Extract the [X, Y] coordinate from the center of the cell holding the provided text.  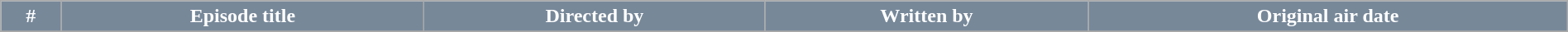
Written by [926, 16]
Original air date [1328, 16]
Directed by [595, 16]
Episode title [243, 16]
# [31, 16]
